For the text-containing cell, return its midpoint in (x, y) coordinate format. 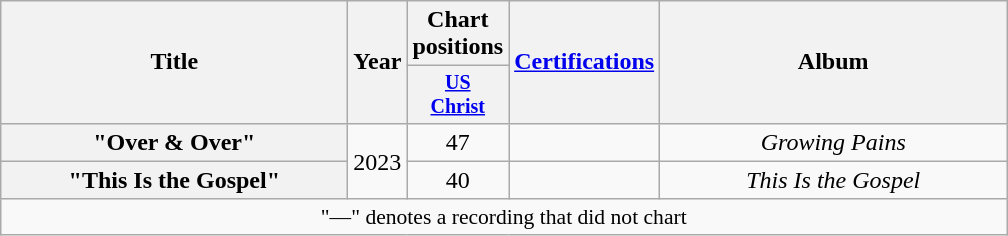
USChrist (458, 94)
Certifications (584, 62)
This Is the Gospel (834, 180)
2023 (378, 161)
Title (174, 62)
Year (378, 62)
Chart positions (458, 34)
47 (458, 142)
"Over & Over" (174, 142)
"—" denotes a recording that did not chart (504, 217)
Album (834, 62)
Growing Pains (834, 142)
"This Is the Gospel" (174, 180)
40 (458, 180)
